Identify which cell holds the provided text, then report its (X, Y) central coordinate. 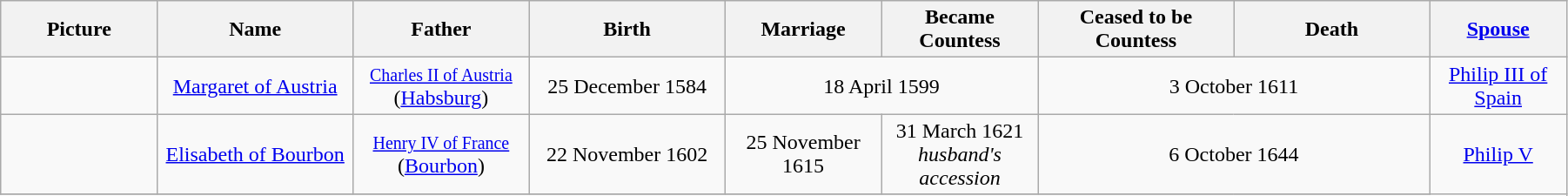
Birth (627, 30)
3 October 1611 (1234, 85)
Picture (79, 30)
Charles II of Austria(Habsburg) (441, 85)
Marriage (803, 30)
Henry IV of France(Bourbon) (441, 154)
Elisabeth of Bourbon (256, 154)
25 November 1615 (803, 154)
Father (441, 30)
Philip V (1498, 154)
Became Countess (960, 30)
22 November 1602 (627, 154)
Name (256, 30)
31 March 1621husband's accession (960, 154)
Philip III of Spain (1498, 85)
Margaret of Austria (256, 85)
18 April 1599 (881, 85)
6 October 1644 (1234, 154)
Spouse (1498, 30)
25 December 1584 (627, 85)
Ceased to be Countess (1136, 30)
Death (1331, 30)
